Return [X, Y] of the center of cell containing provided text 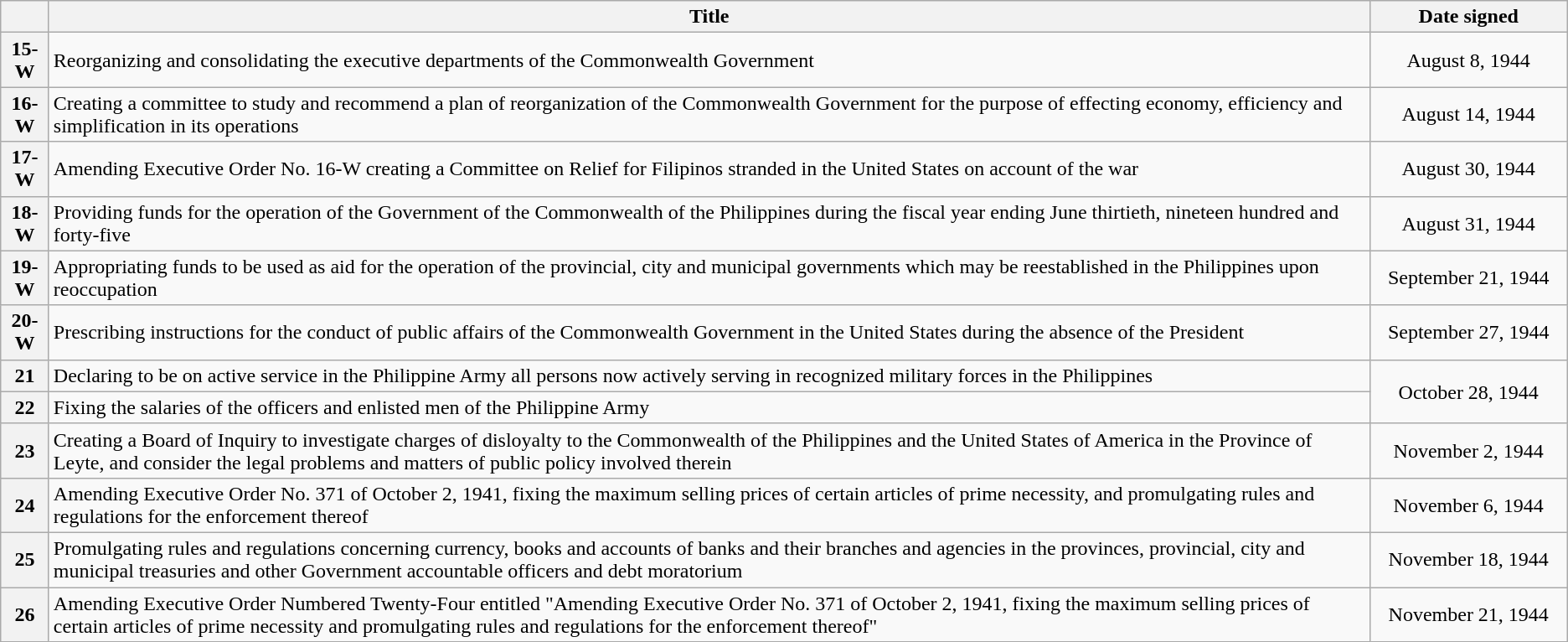
25 [25, 560]
October 28, 1944 [1468, 391]
August 30, 1944 [1468, 169]
November 18, 1944 [1468, 560]
Prescribing instructions for the conduct of public affairs of the Commonwealth Government in the United States during the absence of the President [709, 332]
15-W [25, 60]
19-W [25, 278]
Reorganizing and consolidating the executive departments of the Commonwealth Government [709, 60]
August 31, 1944 [1468, 223]
22 [25, 407]
September 27, 1944 [1468, 332]
September 21, 1944 [1468, 278]
Declaring to be on active service in the Philippine Army all persons now actively serving in recognized military forces in the Philippines [709, 375]
18-W [25, 223]
Date signed [1468, 17]
17-W [25, 169]
Title [709, 17]
16-W [25, 114]
August 14, 1944 [1468, 114]
Amending Executive Order No. 16-W creating a Committee on Relief for Filipinos stranded in the United States on account of the war [709, 169]
24 [25, 505]
21 [25, 375]
20-W [25, 332]
23 [25, 451]
November 2, 1944 [1468, 451]
November 6, 1944 [1468, 505]
26 [25, 614]
November 21, 1944 [1468, 614]
Fixing the salaries of the officers and enlisted men of the Philippine Army [709, 407]
August 8, 1944 [1468, 60]
